From the cell containing the given text, extract its center point as [x, y] coordinate. 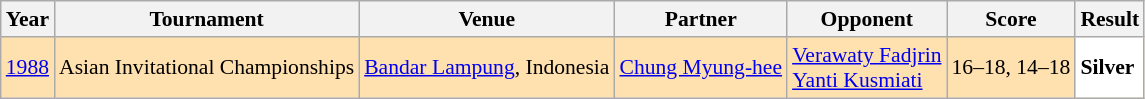
Silver [1110, 68]
Score [1010, 19]
Bandar Lampung, Indonesia [486, 68]
Partner [700, 19]
Verawaty Fadjrin Yanti Kusmiati [866, 68]
Result [1110, 19]
Opponent [866, 19]
Venue [486, 19]
Year [28, 19]
16–18, 14–18 [1010, 68]
Asian Invitational Championships [206, 68]
Tournament [206, 19]
Chung Myung-hee [700, 68]
1988 [28, 68]
